From the cell containing the given text, extract its center point as (X, Y) coordinate. 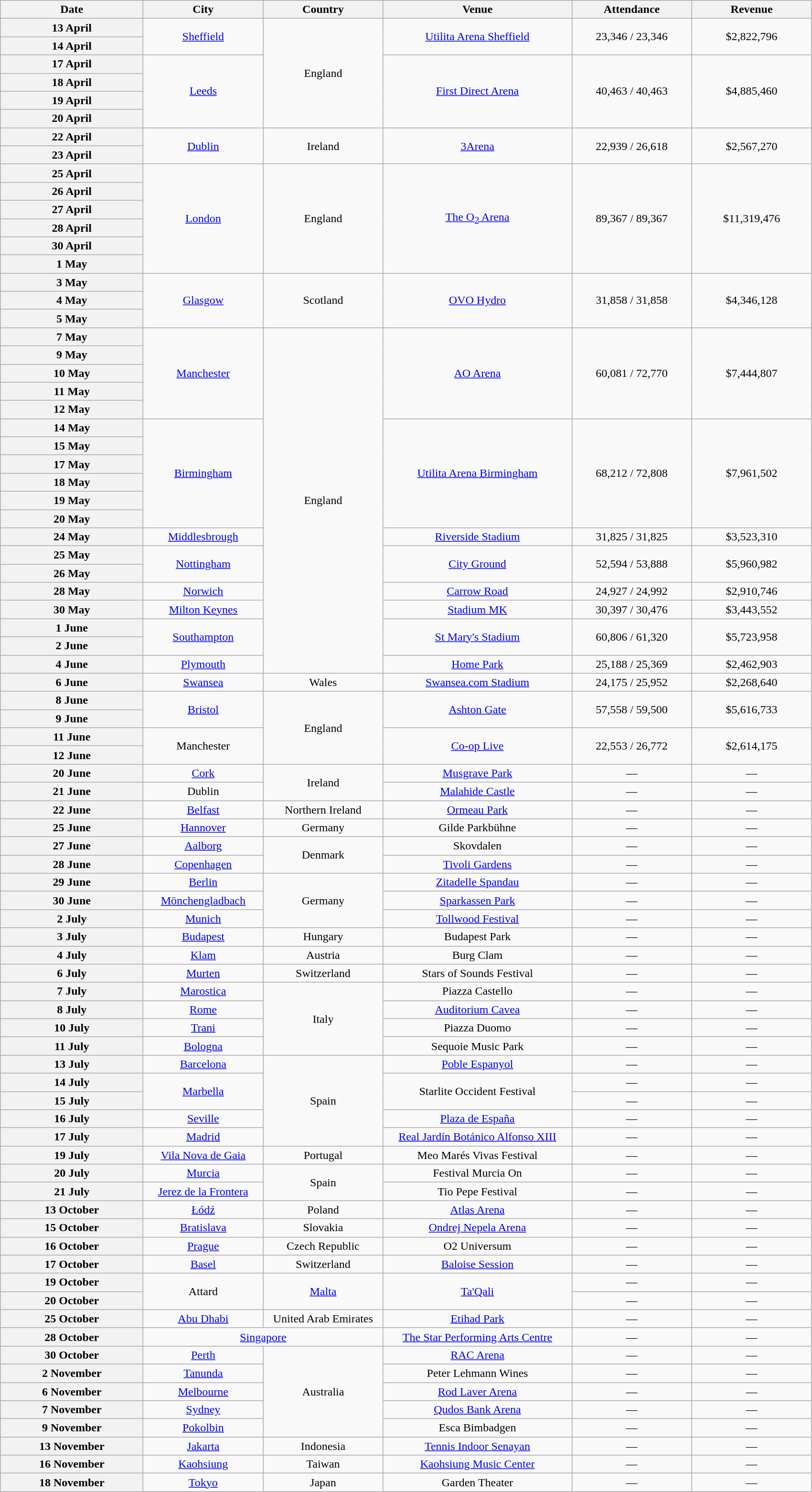
United Arab Emirates (323, 1319)
Stars of Sounds Festival (478, 973)
Plaza de España (478, 1119)
First Direct Arena (478, 91)
$2,822,796 (752, 37)
Sequoie Music Park (478, 1046)
12 May (72, 409)
Hungary (323, 937)
10 May (72, 373)
11 July (72, 1046)
Etihad Park (478, 1319)
$2,462,903 (752, 664)
The O2 Arena (478, 218)
Pokolbin (203, 1428)
Northern Ireland (323, 810)
Home Park (478, 664)
Czech Republic (323, 1246)
19 May (72, 500)
16 November (72, 1464)
Sheffield (203, 37)
Ashton Gate (478, 709)
Berlin (203, 882)
Auditorium Cavea (478, 1009)
Co-op Live (478, 746)
Jerez de la Frontera (203, 1191)
Poble Espanyol (478, 1064)
1 June (72, 628)
Bratislava (203, 1228)
$5,723,958 (752, 637)
9 May (72, 355)
Italy (323, 1019)
Indonesia (323, 1446)
Malahide Castle (478, 791)
Atlas Arena (478, 1210)
30 October (72, 1355)
24,927 / 24,992 (631, 591)
21 June (72, 791)
60,806 / 61,320 (631, 637)
Seville (203, 1119)
Qudos Bank Arena (478, 1410)
Peter Lehmann Wines (478, 1373)
Sydney (203, 1410)
89,367 / 89,367 (631, 218)
Klam (203, 955)
Tollwood Festival (478, 919)
Kaohsiung (203, 1464)
Utilita Arena Birmingham (478, 473)
28 June (72, 864)
7 November (72, 1410)
$4,885,460 (752, 91)
20 July (72, 1173)
17 July (72, 1137)
$5,960,982 (752, 564)
OVO Hydro (478, 301)
8 June (72, 700)
22 April (72, 137)
Burg Clam (478, 955)
$2,614,175 (752, 746)
Tennis Indoor Senayan (478, 1446)
17 October (72, 1264)
Rod Laver Arena (478, 1392)
19 July (72, 1155)
12 June (72, 755)
Poland (323, 1210)
Meo Marés Vivas Festival (478, 1155)
2 June (72, 646)
3 May (72, 282)
Abu Dhabi (203, 1319)
27 June (72, 846)
24,175 / 25,952 (631, 682)
23 April (72, 155)
Belfast (203, 810)
13 November (72, 1446)
7 July (72, 991)
19 April (72, 100)
28 October (72, 1337)
31,858 / 31,858 (631, 301)
Singapore (263, 1337)
31,825 / 31,825 (631, 537)
Tivoli Gardens (478, 864)
Sparkassen Park (478, 901)
RAC Arena (478, 1355)
$5,616,733 (752, 709)
Madrid (203, 1137)
Date (72, 10)
16 October (72, 1246)
St Mary's Stadium (478, 637)
Budapest (203, 937)
Perth (203, 1355)
Middlesbrough (203, 537)
Bristol (203, 709)
Kaohsiung Music Center (478, 1464)
13 July (72, 1064)
14 May (72, 428)
Slovakia (323, 1228)
Copenhagen (203, 864)
Japan (323, 1482)
Denmark (323, 855)
Musgrave Park (478, 773)
Skovdalen (478, 846)
Murcia (203, 1173)
Swansea.com Stadium (478, 682)
Ta'Qali (478, 1291)
Ormeau Park (478, 810)
Melbourne (203, 1392)
18 November (72, 1482)
Australia (323, 1391)
Birmingham (203, 473)
Southampton (203, 637)
Tio Pepe Festival (478, 1191)
The Star Performing Arts Centre (478, 1337)
3 July (72, 937)
City (203, 10)
Venue (478, 10)
Cork (203, 773)
Austria (323, 955)
6 November (72, 1392)
$2,268,640 (752, 682)
14 July (72, 1082)
Rome (203, 1009)
Basel (203, 1264)
23,346 / 23,346 (631, 37)
8 July (72, 1009)
Portugal (323, 1155)
London (203, 218)
Leeds (203, 91)
Barcelona (203, 1064)
$2,910,746 (752, 591)
Attendance (631, 10)
15 July (72, 1100)
Prague (203, 1246)
Wales (323, 682)
20 October (72, 1300)
Garden Theater (478, 1482)
25 April (72, 173)
52,594 / 53,888 (631, 564)
Malta (323, 1291)
Tokyo (203, 1482)
3Arena (478, 146)
Hannover (203, 828)
5 May (72, 319)
Norwich (203, 591)
Murten (203, 973)
25 October (72, 1319)
30,397 / 30,476 (631, 610)
26 May (72, 573)
Piazza Castello (478, 991)
Esca Bimbadgen (478, 1428)
11 June (72, 737)
6 July (72, 973)
27 April (72, 209)
9 June (72, 719)
22,553 / 26,772 (631, 746)
18 April (72, 82)
City Ground (478, 564)
Tanunda (203, 1373)
O2 Universum (478, 1246)
Plymouth (203, 664)
40,463 / 40,463 (631, 91)
Festival Murcia On (478, 1173)
20 June (72, 773)
19 October (72, 1282)
Attard (203, 1291)
Carrow Road (478, 591)
14 April (72, 46)
9 November (72, 1428)
Zitadelle Spandau (478, 882)
Munich (203, 919)
Łódź (203, 1210)
30 May (72, 610)
$4,346,128 (752, 301)
Piazza Duomo (478, 1028)
11 May (72, 391)
Trani (203, 1028)
68,212 / 72,808 (631, 473)
Aalborg (203, 846)
$2,567,270 (752, 146)
15 October (72, 1228)
2 November (72, 1373)
Glasgow (203, 301)
60,081 / 72,770 (631, 373)
18 May (72, 482)
$7,961,502 (752, 473)
$11,319,476 (752, 218)
21 July (72, 1191)
Riverside Stadium (478, 537)
28 April (72, 228)
17 May (72, 464)
24 May (72, 537)
28 May (72, 591)
Real Jardín Botánico Alfonso XIII (478, 1137)
Gilde Parkbühne (478, 828)
22 June (72, 810)
25 May (72, 555)
Nottingham (203, 564)
$3,443,552 (752, 610)
17 April (72, 64)
Mönchengladbach (203, 901)
Vila Nova de Gaia (203, 1155)
Revenue (752, 10)
$7,444,807 (752, 373)
Budapest Park (478, 937)
Scotland (323, 301)
Marbella (203, 1091)
25 June (72, 828)
20 May (72, 518)
16 July (72, 1119)
Utilita Arena Sheffield (478, 37)
Stadium MK (478, 610)
26 April (72, 191)
29 June (72, 882)
30 April (72, 246)
Swansea (203, 682)
2 July (72, 919)
4 May (72, 301)
10 July (72, 1028)
$3,523,310 (752, 537)
Milton Keynes (203, 610)
AO Arena (478, 373)
Baloise Session (478, 1264)
22,939 / 26,618 (631, 146)
4 July (72, 955)
13 October (72, 1210)
4 June (72, 664)
13 April (72, 28)
15 May (72, 446)
6 June (72, 682)
Jakarta (203, 1446)
Country (323, 10)
1 May (72, 264)
7 May (72, 337)
Starlite Occident Festival (478, 1091)
57,558 / 59,500 (631, 709)
25,188 / 25,369 (631, 664)
20 April (72, 118)
Ondrej Nepela Arena (478, 1228)
30 June (72, 901)
Taiwan (323, 1464)
Bologna (203, 1046)
Marostica (203, 991)
